Search for the cell housing the specified text and yield its (X, Y) center coordinate. 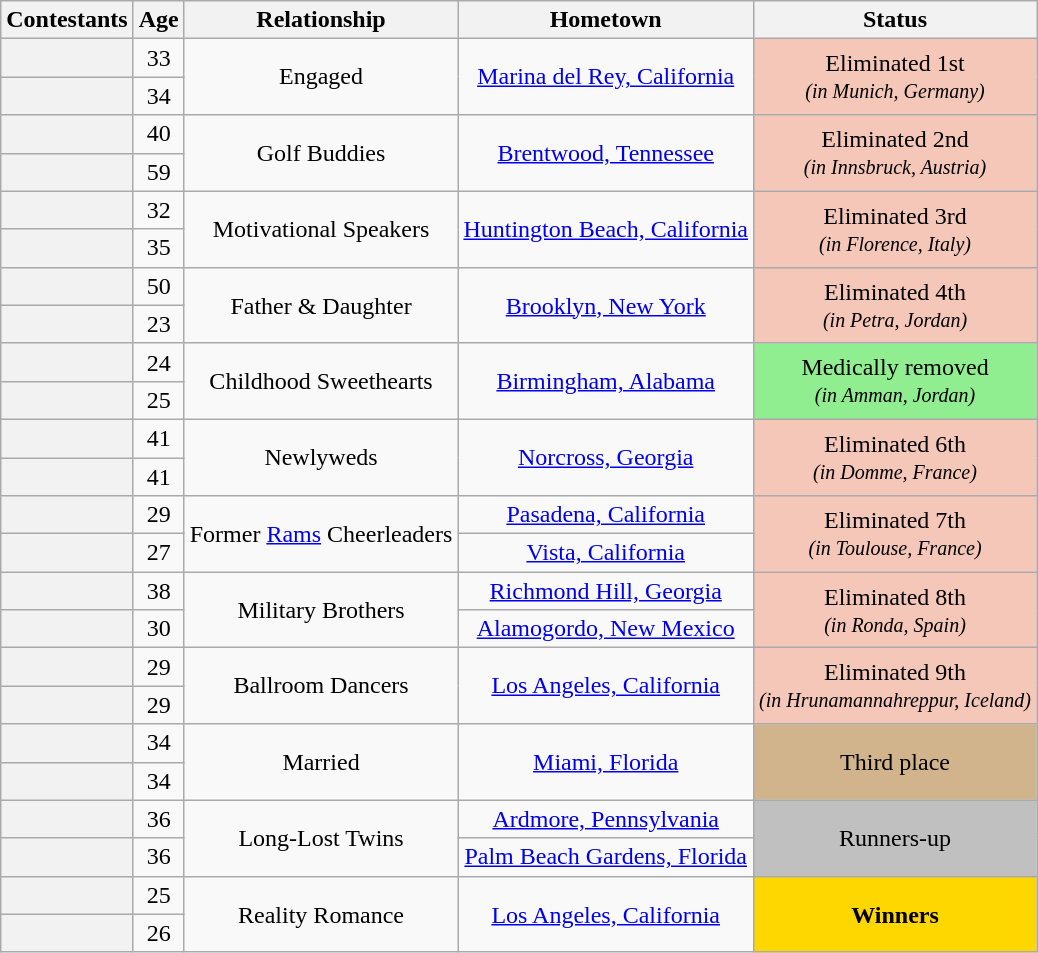
Pasadena, California (606, 515)
38 (158, 591)
Eliminated 3rd(in Florence, Italy) (896, 229)
50 (158, 286)
35 (158, 248)
Miami, Florida (606, 762)
Relationship (321, 20)
Childhood Sweethearts (321, 381)
40 (158, 134)
Contestants (67, 20)
24 (158, 362)
Age (158, 20)
Motivational Speakers (321, 229)
Brentwood, Tennessee (606, 153)
Medically removed(in Amman, Jordan) (896, 381)
Status (896, 20)
Military Brothers (321, 610)
23 (158, 324)
26 (158, 933)
Marina del Rey, California (606, 77)
32 (158, 210)
Eliminated 6th(in Domme, France) (896, 457)
Eliminated 8th(in Ronda, Spain) (896, 610)
Richmond Hill, Georgia (606, 591)
Father & Daughter (321, 305)
Huntington Beach, California (606, 229)
33 (158, 58)
Long-Lost Twins (321, 838)
Ardmore, Pennsylvania (606, 819)
Married (321, 762)
Norcross, Georgia (606, 457)
Alamogordo, New Mexico (606, 629)
Reality Romance (321, 914)
Hometown (606, 20)
Former Rams Cheerleaders (321, 534)
Eliminated 1st(in Munich, Germany) (896, 77)
Newlyweds (321, 457)
Engaged (321, 77)
27 (158, 553)
Ballroom Dancers (321, 686)
Palm Beach Gardens, Florida (606, 857)
Runners-up (896, 838)
Vista, California (606, 553)
30 (158, 629)
Brooklyn, New York (606, 305)
Eliminated 2nd(in Innsbruck, Austria) (896, 153)
Eliminated 9th(in Hrunamannahreppur, Iceland) (896, 686)
Eliminated 7th(in Toulouse, France) (896, 534)
59 (158, 172)
Eliminated 4th(in Petra, Jordan) (896, 305)
Third place (896, 762)
Winners (896, 914)
Golf Buddies (321, 153)
Birmingham, Alabama (606, 381)
